For the text-containing cell, return its midpoint in [x, y] coordinate format. 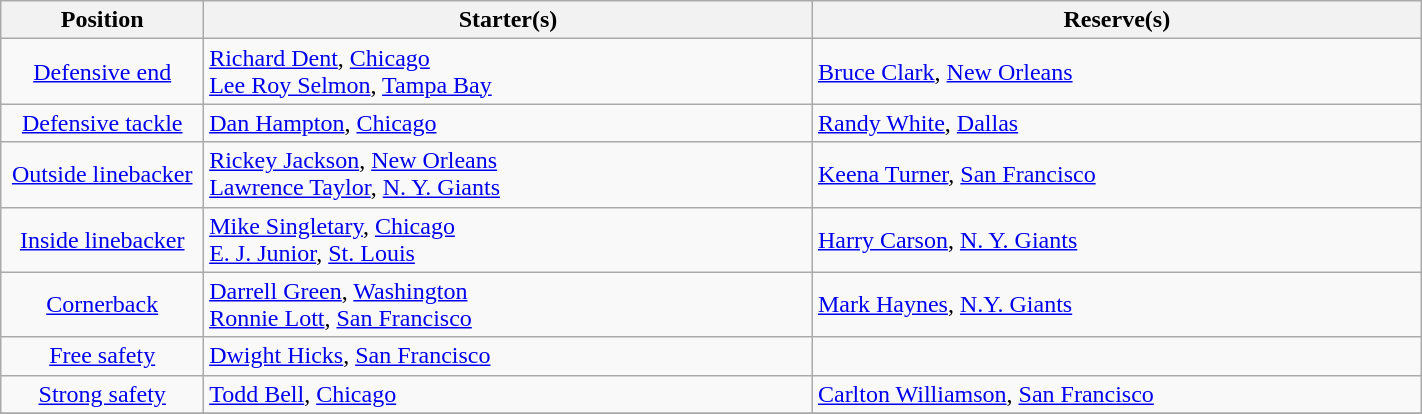
Darrell Green, Washington Ronnie Lott, San Francisco [508, 304]
Mike Singletary, Chicago E. J. Junior, St. Louis [508, 240]
Position [102, 20]
Bruce Clark, New Orleans [1116, 72]
Todd Bell, Chicago [508, 394]
Carlton Williamson, San Francisco [1116, 394]
Rickey Jackson, New Orleans Lawrence Taylor, N. Y. Giants [508, 174]
Reserve(s) [1116, 20]
Richard Dent, Chicago Lee Roy Selmon, Tampa Bay [508, 72]
Inside linebacker [102, 240]
Harry Carson, N. Y. Giants [1116, 240]
Defensive end [102, 72]
Strong safety [102, 394]
Mark Haynes, N.Y. Giants [1116, 304]
Cornerback [102, 304]
Keena Turner, San Francisco [1116, 174]
Dan Hampton, Chicago [508, 123]
Free safety [102, 356]
Defensive tackle [102, 123]
Dwight Hicks, San Francisco [508, 356]
Randy White, Dallas [1116, 123]
Starter(s) [508, 20]
Outside linebacker [102, 174]
